Search for the cell housing the specified text and yield its [x, y] center coordinate. 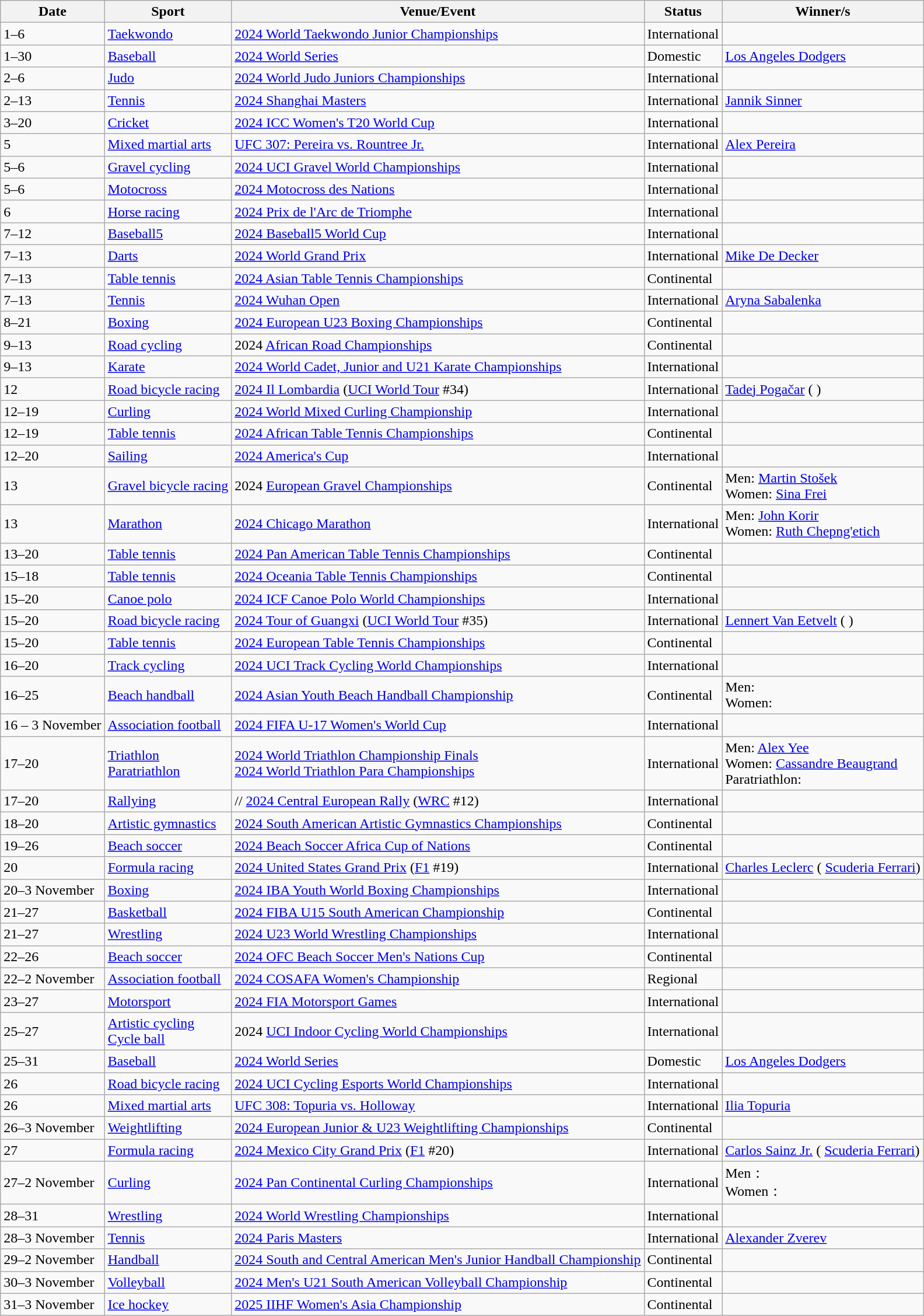
19–26 [52, 846]
Motocross [168, 189]
1–30 [52, 56]
28–3 November [52, 1238]
16–20 [52, 665]
2024 World Judo Juniors Championships [437, 78]
2024 Beach Soccer Africa Cup of Nations [437, 846]
Artistic gymnastics [168, 823]
Darts [168, 256]
Horse racing [168, 211]
Basketball [168, 912]
Karate [168, 367]
2024 Prix de l'Arc de Triomphe [437, 211]
2024 COSAFA Women's Championship [437, 979]
Taekwondo [168, 34]
2024 ICF Canoe Polo World Championships [437, 598]
2024 World Wrestling Championships [437, 1216]
30–3 November [52, 1282]
2024 Mexico City Grand Prix (F1 #20) [437, 1150]
28–31 [52, 1216]
Men: John KorirWomen: Ruth Chepng'etich [823, 524]
2024 Men's U21 South American Volleyball Championship [437, 1282]
2024 FIFA U-17 Women's World Cup [437, 725]
2024 Oceania Table Tennis Championships [437, 576]
Cricket [168, 123]
13–20 [52, 554]
Gravel cycling [168, 167]
16 – 3 November [52, 725]
Lennert Van Eetvelt ( ) [823, 620]
Motorsport [168, 1001]
2024 FIBA U15 South American Championship [437, 912]
22–2 November [52, 979]
2024 FIA Motorsport Games [437, 1001]
Track cycling [168, 665]
2–13 [52, 100]
18–20 [52, 823]
2024 OFC Beach Soccer Men's Nations Cup [437, 957]
Status [683, 12]
2024 African Table Tennis Championships [437, 434]
Winner/s [823, 12]
6 [52, 211]
Date [52, 12]
Handball [168, 1260]
2024 Shanghai Masters [437, 100]
20 [52, 868]
2024 World Triathlon Championship Finals 2024 World Triathlon Para Championships [437, 763]
27–2 November [52, 1183]
Judo [168, 78]
Men： Women： [823, 1183]
Road cycling [168, 345]
2024 Pan Continental Curling Championships [437, 1183]
Venue/Event [437, 12]
2024 Paris Masters [437, 1238]
2024 Motocross des Nations [437, 189]
2024 European Gravel Championships [437, 486]
2024 World Cadet, Junior and U21 Karate Championships [437, 367]
2024 UCI Gravel World Championships [437, 167]
// 2024 Central European Rally (WRC #12) [437, 801]
Ice hockey [168, 1304]
UFC 307: Pereira vs. Rountree Jr. [437, 145]
2024 Asian Table Tennis Championships [437, 278]
27 [52, 1150]
Men: Alex YeeWomen: Cassandre BeaugrandParatriathlon: [823, 763]
Baseball5 [168, 233]
2024 Tour of Guangxi (UCI World Tour #35) [437, 620]
Carlos Sainz Jr. ( Scuderia Ferrari) [823, 1150]
2024 UCI Track Cycling World Championships [437, 665]
2024 South American Artistic Gymnastics Championships [437, 823]
29–2 November [52, 1260]
Weightlifting [168, 1128]
Rallying [168, 801]
22–26 [52, 957]
Alex Pereira [823, 145]
2024 World Mixed Curling Championship [437, 411]
Sailing [168, 456]
UFC 308: Topuria vs. Holloway [437, 1106]
2024 Il Lombardia (UCI World Tour #34) [437, 389]
Regional [683, 979]
3–20 [52, 123]
12 [52, 389]
2024 South and Central American Men's Junior Handball Championship [437, 1260]
8–21 [52, 323]
2024 Chicago Marathon [437, 524]
Charles Leclerc ( Scuderia Ferrari) [823, 868]
Marathon [168, 524]
2024 America's Cup [437, 456]
Tadej Pogačar ( ) [823, 389]
23–27 [52, 1001]
16–25 [52, 696]
Men: Martin StošekWomen: Sina Frei [823, 486]
26–3 November [52, 1128]
Gravel bicycle racing [168, 486]
25–31 [52, 1061]
2024 IBA Youth World Boxing Championships [437, 890]
2–6 [52, 78]
Men: Women: [823, 696]
2025 IIHF Women's Asia Championship [437, 1304]
2024 UCI Cycling Esports World Championships [437, 1084]
7–12 [52, 233]
Canoe polo [168, 598]
Ilia Topuria [823, 1106]
Sport [168, 12]
2024 European U23 Boxing Championships [437, 323]
2024 European Table Tennis Championships [437, 643]
25–27 [52, 1031]
5 [52, 145]
2024 European Junior & U23 Weightlifting Championships [437, 1128]
2024 Pan American Table Tennis Championships [437, 554]
31–3 November [52, 1304]
20–3 November [52, 890]
Beach handball [168, 696]
2024 African Road Championships [437, 345]
TriathlonParatriathlon [168, 763]
Jannik Sinner [823, 100]
1–6 [52, 34]
Mike De Decker [823, 256]
2024 United States Grand Prix (F1 #19) [437, 868]
2024 U23 World Wrestling Championships [437, 934]
Alexander Zverev [823, 1238]
Artistic cyclingCycle ball [168, 1031]
2024 Wuhan Open [437, 301]
2024 ICC Women's T20 World Cup [437, 123]
Volleyball [168, 1282]
2024 World Taekwondo Junior Championships [437, 34]
12–20 [52, 456]
15–18 [52, 576]
2024 Baseball5 World Cup [437, 233]
2024 Asian Youth Beach Handball Championship [437, 696]
2024 UCI Indoor Cycling World Championships [437, 1031]
Aryna Sabalenka [823, 301]
2024 World Grand Prix [437, 256]
